Detect which cell encompasses the target text, then output its (x, y) center coordinate. 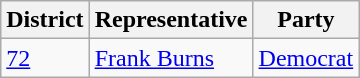
Party (306, 20)
District (45, 20)
Democrat (306, 58)
72 (45, 58)
Frank Burns (171, 58)
Representative (171, 20)
